Locate the cell with the specified text and output its (X, Y) center coordinate. 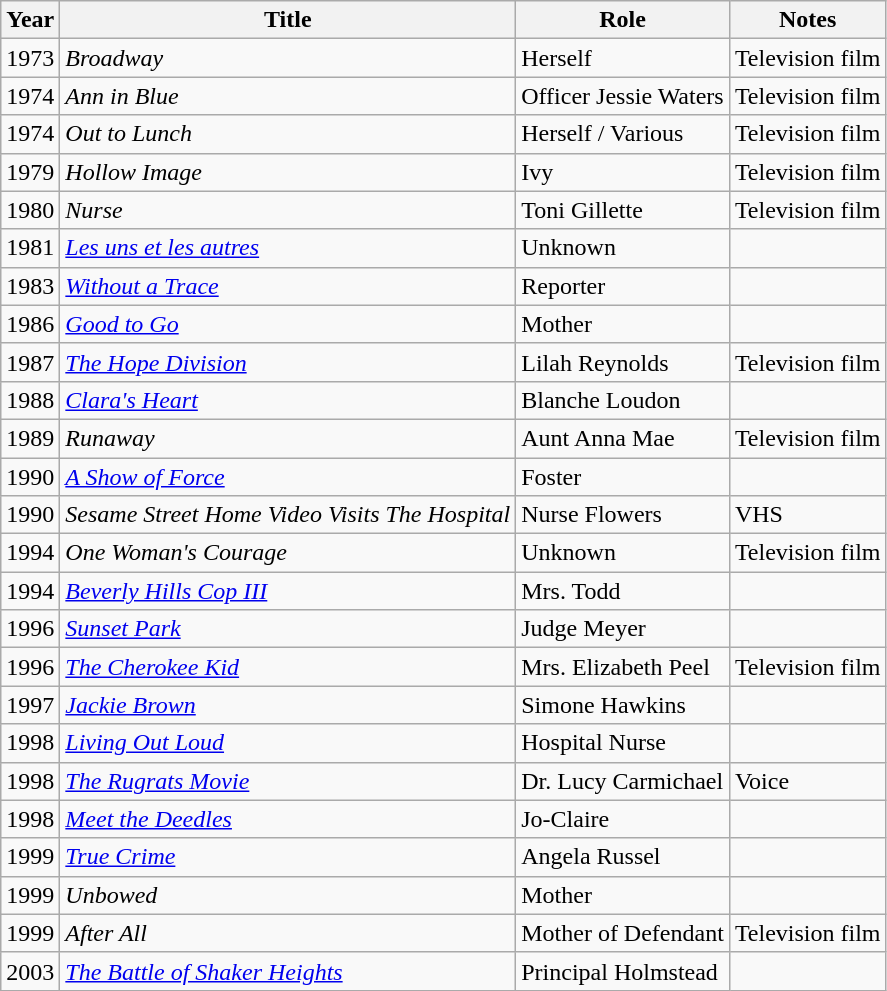
Broadway (288, 58)
Mrs. Todd (623, 591)
Sesame Street Home Video Visits The Hospital (288, 515)
Lilah Reynolds (623, 362)
Living Out Loud (288, 743)
Unbowed (288, 895)
Mrs. Elizabeth Peel (623, 667)
Herself (623, 58)
One Woman's Courage (288, 553)
After All (288, 933)
Good to Go (288, 324)
Herself / Various (623, 134)
1987 (30, 362)
The Hope Division (288, 362)
Judge Meyer (623, 629)
Aunt Anna Mae (623, 438)
True Crime (288, 857)
Les uns et les autres (288, 248)
1988 (30, 400)
A Show of Force (288, 477)
Simone Hawkins (623, 705)
Ann in Blue (288, 96)
Notes (808, 20)
Toni Gillette (623, 210)
1981 (30, 248)
1983 (30, 286)
Out to Lunch (288, 134)
Jackie Brown (288, 705)
1973 (30, 58)
Hospital Nurse (623, 743)
Reporter (623, 286)
Mother of Defendant (623, 933)
Ivy (623, 172)
1997 (30, 705)
1979 (30, 172)
Angela Russel (623, 857)
Meet the Deedles (288, 819)
Nurse (288, 210)
Year (30, 20)
Nurse Flowers (623, 515)
Blanche Loudon (623, 400)
Title (288, 20)
Role (623, 20)
Sunset Park (288, 629)
The Rugrats Movie (288, 781)
Principal Holmstead (623, 971)
The Battle of Shaker Heights (288, 971)
Clara's Heart (288, 400)
Without a Trace (288, 286)
Jo-Claire (623, 819)
Dr. Lucy Carmichael (623, 781)
1986 (30, 324)
Officer Jessie Waters (623, 96)
1989 (30, 438)
Beverly Hills Cop III (288, 591)
The Cherokee Kid (288, 667)
1980 (30, 210)
Hollow Image (288, 172)
Voice (808, 781)
Runaway (288, 438)
VHS (808, 515)
2003 (30, 971)
Foster (623, 477)
